Determine the [x, y] coordinate at the center of the cell enclosing the given text.  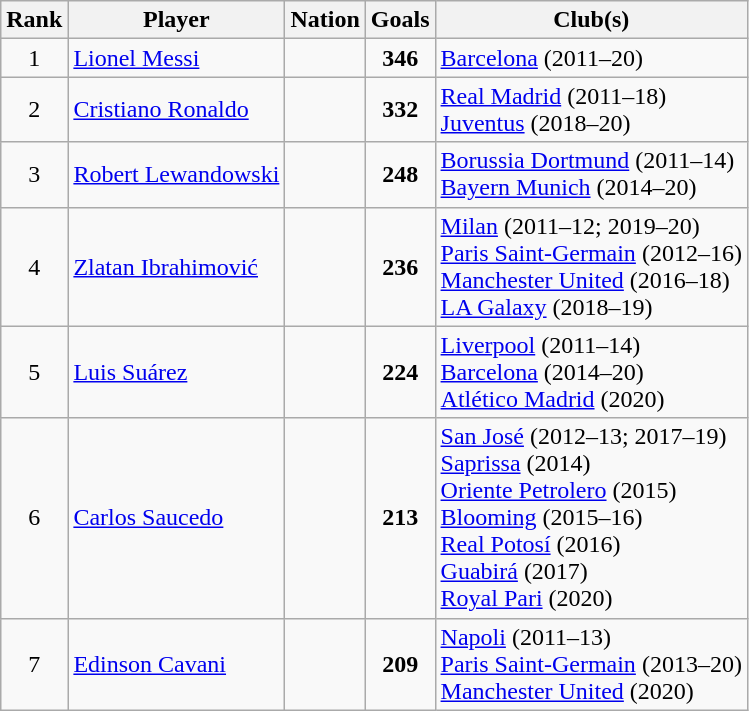
Liverpool (2011–14) Barcelona (2014–20) Atlético Madrid (2020) [591, 372]
Barcelona (2011–20) [591, 58]
209 [400, 664]
332 [400, 110]
Borussia Dortmund (2011–14) Bayern Munich (2014–20) [591, 174]
346 [400, 58]
Goals [400, 20]
Player [176, 20]
7 [34, 664]
Milan (2011–12; 2019–20) Paris Saint-Germain (2012–16) Manchester United (2016–18) LA Galaxy (2018–19) [591, 266]
6 [34, 518]
1 [34, 58]
Cristiano Ronaldo [176, 110]
248 [400, 174]
Carlos Saucedo [176, 518]
Robert Lewandowski [176, 174]
Rank [34, 20]
Napoli (2011–13) Paris Saint-Germain (2013–20) Manchester United (2020) [591, 664]
2 [34, 110]
San José (2012–13; 2017–19) Saprissa (2014) Oriente Petrolero (2015) Blooming (2015–16) Real Potosí (2016) Guabirá (2017) Royal Pari (2020) [591, 518]
224 [400, 372]
Edinson Cavani [176, 664]
Lionel Messi [176, 58]
5 [34, 372]
Real Madrid (2011–18) Juventus (2018–20) [591, 110]
236 [400, 266]
Luis Suárez [176, 372]
213 [400, 518]
Zlatan Ibrahimović [176, 266]
Club(s) [591, 20]
Nation [325, 20]
3 [34, 174]
4 [34, 266]
